Detect which cell encompasses the target text, then output its (X, Y) center coordinate. 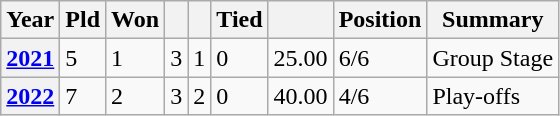
25.00 (300, 58)
Won (136, 20)
Summary (493, 20)
Pld (83, 20)
40.00 (300, 96)
5 (83, 58)
Position (380, 20)
Year (30, 20)
Group Stage (493, 58)
Play-offs (493, 96)
2022 (30, 96)
Tied (240, 20)
6/6 (380, 58)
4/6 (380, 96)
7 (83, 96)
2021 (30, 58)
